Determine the [X, Y] coordinate at the center of the cell enclosing the given text.  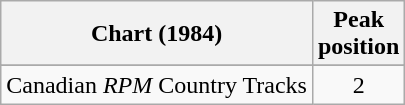
Peakposition [358, 34]
Chart (1984) [157, 34]
2 [358, 85]
Canadian RPM Country Tracks [157, 85]
